Pinpoint the cell where the given text exists, returning its (X, Y) midpoint coordinate. 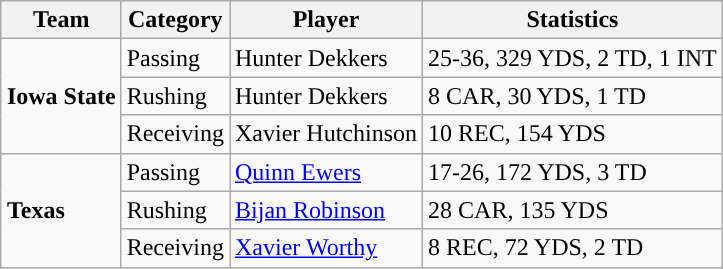
Texas (61, 210)
Statistics (573, 20)
10 REC, 154 YDS (573, 134)
Xavier Worthy (326, 248)
28 CAR, 135 YDS (573, 210)
Bijan Robinson (326, 210)
8 CAR, 30 YDS, 1 TD (573, 96)
Team (61, 20)
Player (326, 20)
Quinn Ewers (326, 172)
25-36, 329 YDS, 2 TD, 1 INT (573, 58)
17-26, 172 YDS, 3 TD (573, 172)
8 REC, 72 YDS, 2 TD (573, 248)
Xavier Hutchinson (326, 134)
Iowa State (61, 96)
Category (175, 20)
